Return [X, Y] of the center of cell containing provided text 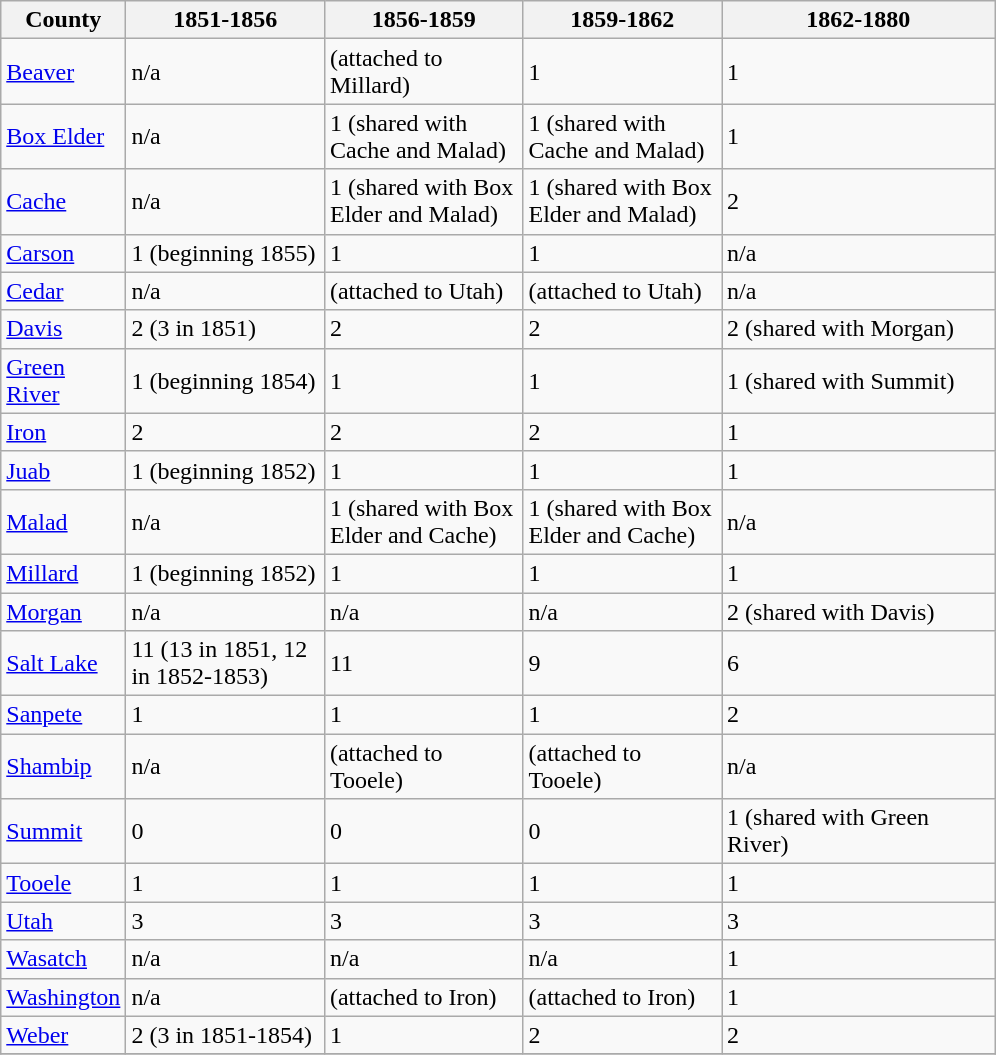
1 (shared with Green River) [859, 832]
2 (shared with Morgan) [859, 329]
Green River [64, 380]
Washington [64, 997]
1851-1856 [226, 20]
1 (beginning 1854) [226, 380]
2 (3 in 1851) [226, 329]
Morgan [64, 611]
Wasatch [64, 959]
Salt Lake [64, 664]
1 (shared with Summit) [859, 380]
11 [424, 664]
Tooele [64, 883]
1859-1862 [622, 20]
2 (3 in 1851-1854) [226, 1035]
Cedar [64, 291]
County [64, 20]
Box Elder [64, 136]
(attached to Millard) [424, 72]
9 [622, 664]
Sanpete [64, 715]
1 (beginning 1855) [226, 253]
Summit [64, 832]
2 (shared with Davis) [859, 611]
Davis [64, 329]
6 [859, 664]
Weber [64, 1035]
11 (13 in 1851, 12 in 1852-1853) [226, 664]
Millard [64, 573]
Malad [64, 522]
Utah [64, 921]
Shambip [64, 766]
1862-1880 [859, 20]
Juab [64, 470]
1856-1859 [424, 20]
Beaver [64, 72]
Cache [64, 202]
Carson [64, 253]
Iron [64, 432]
